Detect which cell encompasses the target text, then output its [x, y] center coordinate. 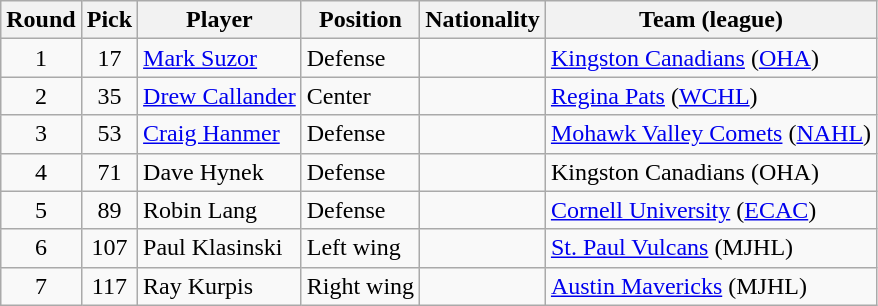
Team (league) [710, 20]
107 [109, 248]
Drew Callander [220, 96]
5 [41, 210]
Center [360, 96]
89 [109, 210]
Cornell University (ECAC) [710, 210]
Right wing [360, 286]
Dave Hynek [220, 172]
53 [109, 134]
3 [41, 134]
1 [41, 58]
Regina Pats (WCHL) [710, 96]
6 [41, 248]
Ray Kurpis [220, 286]
Player [220, 20]
2 [41, 96]
Position [360, 20]
Nationality [483, 20]
Left wing [360, 248]
Paul Klasinski [220, 248]
Robin Lang [220, 210]
35 [109, 96]
71 [109, 172]
17 [109, 58]
Pick [109, 20]
117 [109, 286]
Mohawk Valley Comets (NAHL) [710, 134]
7 [41, 286]
Mark Suzor [220, 58]
4 [41, 172]
Round [41, 20]
St. Paul Vulcans (MJHL) [710, 248]
Austin Mavericks (MJHL) [710, 286]
Craig Hanmer [220, 134]
